Locate the cell with the specified text and output its [x, y] center coordinate. 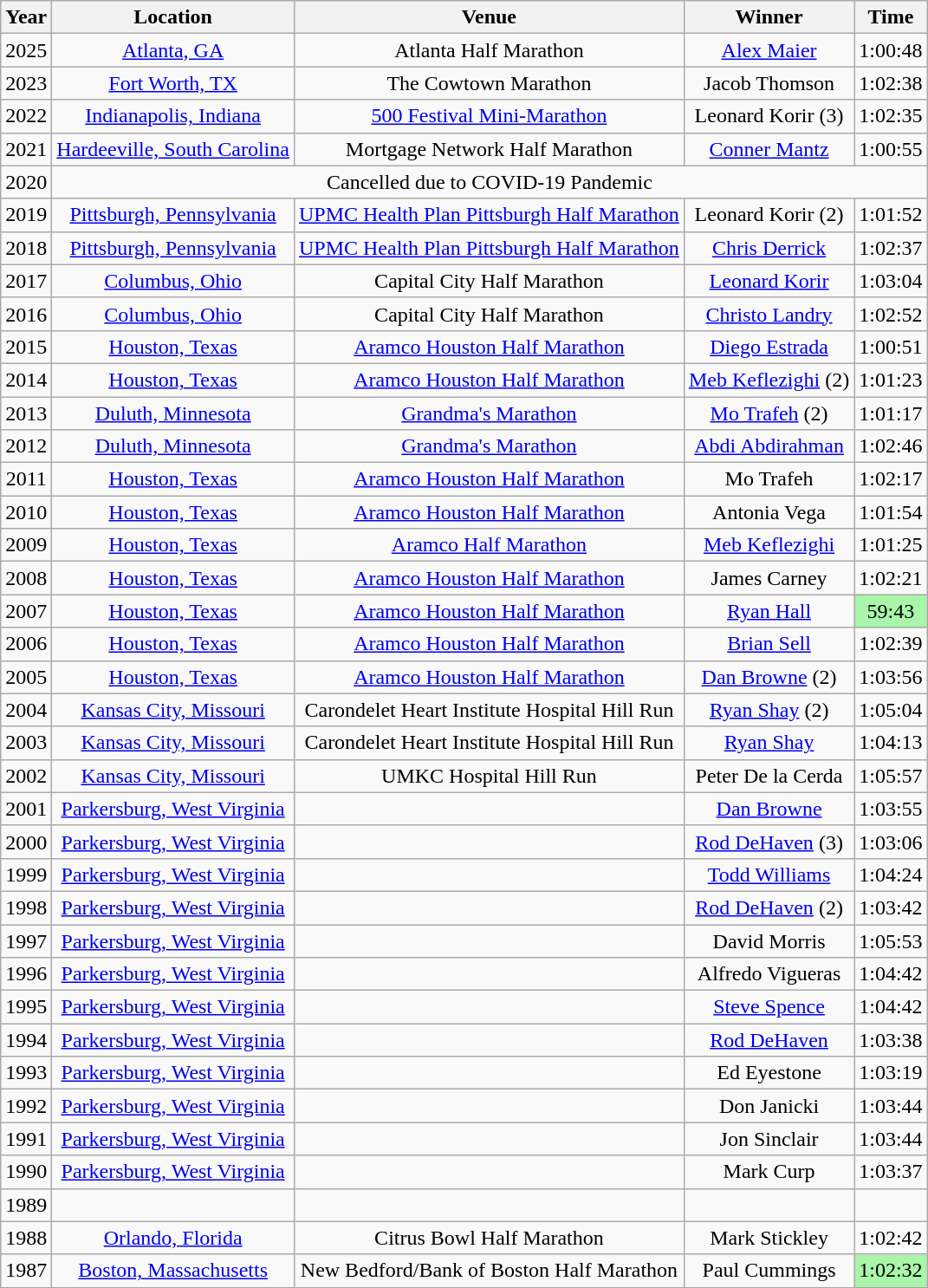
Diego Estrada [769, 347]
2016 [26, 314]
2001 [26, 809]
2002 [26, 776]
Abdi Abdirahman [769, 446]
2021 [26, 149]
1:00:55 [891, 149]
1:02:21 [891, 578]
2004 [26, 710]
500 Festival Mini-Marathon [489, 116]
Indianapolis, Indiana [173, 116]
Conner Mantz [769, 149]
1:00:48 [891, 50]
Atlanta, GA [173, 50]
1:05:04 [891, 710]
1998 [26, 907]
1992 [26, 1106]
1993 [26, 1073]
2006 [26, 644]
1989 [26, 1205]
David Morris [769, 940]
Peter De la Cerda [769, 776]
Time [891, 17]
1:02:37 [891, 248]
1:02:17 [891, 479]
2008 [26, 578]
2007 [26, 611]
1:02:38 [891, 83]
1:03:06 [891, 842]
1:04:13 [891, 743]
Dan Browne [769, 809]
59:43 [891, 611]
2013 [26, 413]
1:01:25 [891, 545]
2014 [26, 380]
Ryan Shay [769, 743]
2019 [26, 215]
1:00:51 [891, 347]
1:03:38 [891, 1040]
1:01:52 [891, 215]
Winner [769, 17]
Meb Keflezighi (2) [769, 380]
2003 [26, 743]
Don Janicki [769, 1106]
1:03:42 [891, 907]
Mo Trafeh [769, 479]
Fort Worth, TX [173, 83]
Ed Eyestone [769, 1073]
1988 [26, 1238]
Location [173, 17]
1:03:37 [891, 1172]
Mo Trafeh (2) [769, 413]
2018 [26, 248]
2015 [26, 347]
Ryan Hall [769, 611]
1990 [26, 1172]
New Bedford/Bank of Boston Half Marathon [489, 1271]
1:04:24 [891, 875]
2009 [26, 545]
Alfredo Vigueras [769, 974]
Christo Landry [769, 314]
Jon Sinclair [769, 1139]
Steve Spence [769, 1007]
2010 [26, 512]
Mortgage Network Half Marathon [489, 149]
Boston, Massachusetts [173, 1271]
Cancelled due to COVID-19 Pandemic [490, 182]
Aramco Half Marathon [489, 545]
Rod DeHaven [769, 1040]
1995 [26, 1007]
1991 [26, 1139]
Citrus Bowl Half Marathon [489, 1238]
1999 [26, 875]
2025 [26, 50]
2022 [26, 116]
Mark Stickley [769, 1238]
2005 [26, 677]
2011 [26, 479]
1:05:57 [891, 776]
Year [26, 17]
1:02:39 [891, 644]
Todd Williams [769, 875]
Ryan Shay (2) [769, 710]
1:01:54 [891, 512]
1987 [26, 1271]
1:02:35 [891, 116]
Leonard Korir [769, 281]
Leonard Korir (3) [769, 116]
1:03:55 [891, 809]
Leonard Korir (2) [769, 215]
1:02:46 [891, 446]
Meb Keflezighi [769, 545]
Hardeeville, South Carolina [173, 149]
Brian Sell [769, 644]
1:05:53 [891, 940]
The Cowtown Marathon [489, 83]
2023 [26, 83]
UMKC Hospital Hill Run [489, 776]
Venue [489, 17]
1:01:23 [891, 380]
1:02:42 [891, 1238]
1:02:52 [891, 314]
1:03:56 [891, 677]
Paul Cummings [769, 1271]
1:01:17 [891, 413]
Rod DeHaven (2) [769, 907]
1996 [26, 974]
1:03:19 [891, 1073]
Rod DeHaven (3) [769, 842]
Chris Derrick [769, 248]
Jacob Thomson [769, 83]
Dan Browne (2) [769, 677]
2017 [26, 281]
2020 [26, 182]
Mark Curp [769, 1172]
Atlanta Half Marathon [489, 50]
1997 [26, 940]
Alex Maier [769, 50]
1:03:04 [891, 281]
Antonia Vega [769, 512]
1994 [26, 1040]
Orlando, Florida [173, 1238]
2000 [26, 842]
2012 [26, 446]
1:02:32 [891, 1271]
James Carney [769, 578]
